Pinpoint the cell where the given text exists, returning its (x, y) midpoint coordinate. 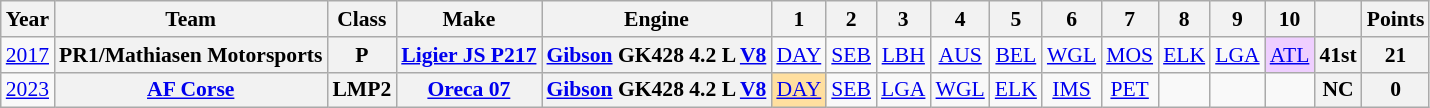
2017 (28, 55)
4 (960, 19)
3 (903, 19)
5 (1016, 19)
ATL (1290, 55)
8 (1184, 19)
AUS (960, 55)
6 (1072, 19)
PR1/Mathiasen Motorsports (190, 55)
7 (1130, 19)
LBH (903, 55)
41st (1338, 55)
2023 (28, 90)
10 (1290, 19)
BEL (1016, 55)
2 (851, 19)
1 (798, 19)
AF Corse (190, 90)
PET (1130, 90)
Points (1396, 19)
P (362, 55)
Class (362, 19)
NC (1338, 90)
0 (1396, 90)
Year (28, 19)
IMS (1072, 90)
LMP2 (362, 90)
Oreca 07 (468, 90)
MOS (1130, 55)
Ligier JS P217 (468, 55)
Team (190, 19)
Make (468, 19)
21 (1396, 55)
Engine (657, 19)
9 (1237, 19)
